From the cell containing the given text, extract its center point as (X, Y) coordinate. 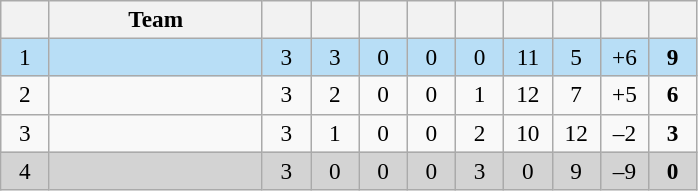
10 (528, 133)
4 (25, 170)
7 (576, 95)
+5 (624, 95)
11 (528, 57)
–9 (624, 170)
Team (156, 19)
+6 (624, 57)
6 (673, 95)
5 (576, 57)
–2 (624, 133)
